Identify which cell holds the provided text, then report its [X, Y] central coordinate. 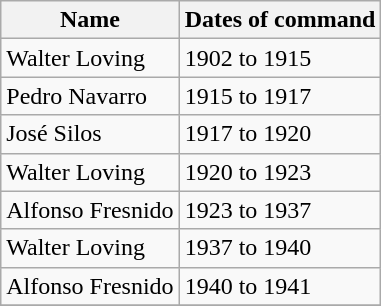
1940 to 1941 [280, 286]
Name [90, 20]
Dates of command [280, 20]
José Silos [90, 134]
1902 to 1915 [280, 58]
Pedro Navarro [90, 96]
1917 to 1920 [280, 134]
1923 to 1937 [280, 210]
1937 to 1940 [280, 248]
1920 to 1923 [280, 172]
1915 to 1917 [280, 96]
